Provide the [x, y] coordinate of the cell's center where the given text is located.  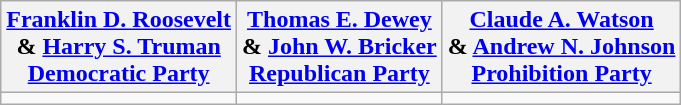
Thomas E. Dewey & John W. BrickerRepublican Party [339, 47]
Franklin D. Roosevelt & Harry S. TrumanDemocratic Party [119, 47]
Claude A. Watson & Andrew N. JohnsonProhibition Party [562, 47]
